Return the (x, y) coordinate for the center point of the cell that contains the specified text.  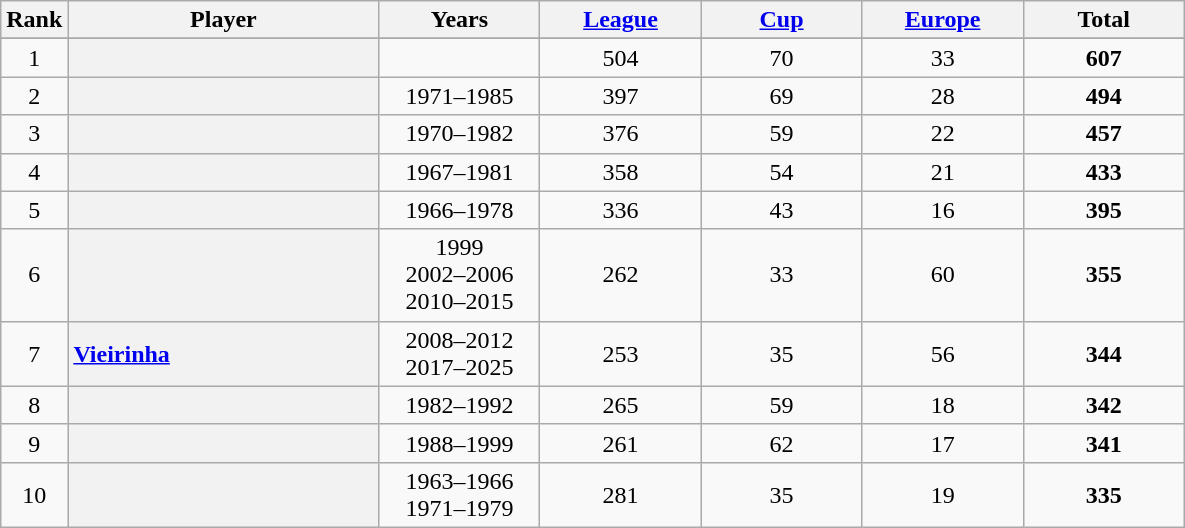
70 (782, 58)
335 (1104, 494)
Vieirinha (224, 354)
395 (1104, 210)
1963–19661971–1979 (460, 494)
22 (942, 134)
336 (620, 210)
262 (620, 275)
69 (782, 96)
397 (620, 96)
18 (942, 405)
344 (1104, 354)
504 (620, 58)
10 (34, 494)
607 (1104, 58)
43 (782, 210)
56 (942, 354)
494 (1104, 96)
League (620, 20)
28 (942, 96)
5 (34, 210)
9 (34, 443)
358 (620, 172)
19992002–20062010–2015 (460, 275)
8 (34, 405)
1971–1985 (460, 96)
341 (1104, 443)
265 (620, 405)
433 (1104, 172)
Player (224, 20)
1982–1992 (460, 405)
60 (942, 275)
253 (620, 354)
Europe (942, 20)
281 (620, 494)
2008–20122017–2025 (460, 354)
1 (34, 58)
376 (620, 134)
Rank (34, 20)
Cup (782, 20)
54 (782, 172)
Total (1104, 20)
1967–1981 (460, 172)
1970–1982 (460, 134)
457 (1104, 134)
Years (460, 20)
7 (34, 354)
1988–1999 (460, 443)
6 (34, 275)
1966–1978 (460, 210)
17 (942, 443)
342 (1104, 405)
261 (620, 443)
21 (942, 172)
3 (34, 134)
4 (34, 172)
355 (1104, 275)
2 (34, 96)
62 (782, 443)
16 (942, 210)
19 (942, 494)
